Search for the cell housing the specified text and yield its [X, Y] center coordinate. 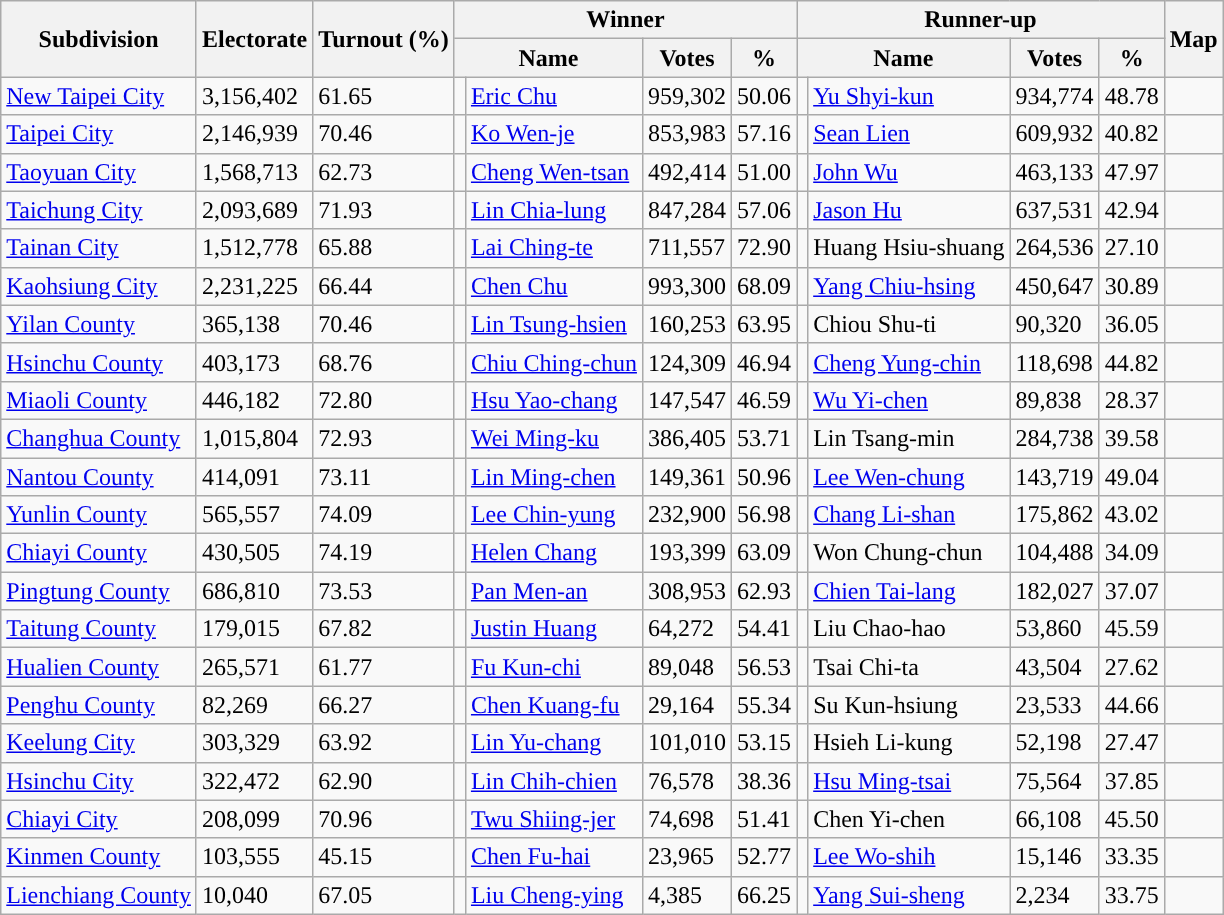
28.37 [1132, 400]
Tsai Chi-ta [909, 667]
51.41 [764, 819]
179,015 [254, 629]
Runner-up [981, 20]
63.92 [384, 743]
72.93 [384, 438]
Pan Men-an [554, 591]
45.15 [384, 857]
322,472 [254, 781]
73.53 [384, 591]
33.75 [1132, 895]
365,138 [254, 324]
3,156,402 [254, 96]
284,738 [1054, 438]
Chen Fu-hai [554, 857]
44.82 [1132, 362]
Lin Tsung-hsien [554, 324]
67.82 [384, 629]
Lee Chin-yung [554, 515]
232,900 [686, 515]
182,027 [1054, 591]
386,405 [686, 438]
492,414 [686, 172]
Taoyuan City [99, 172]
62.93 [764, 591]
54.41 [764, 629]
75,564 [1054, 781]
Yunlin County [99, 515]
Changhua County [99, 438]
66,108 [1054, 819]
27.62 [1132, 667]
Nantou County [99, 477]
403,173 [254, 362]
1,015,804 [254, 438]
61.65 [384, 96]
637,531 [1054, 210]
Justin Huang [554, 629]
101,010 [686, 743]
2,146,939 [254, 134]
Winner [625, 20]
208,099 [254, 819]
Sean Lien [909, 134]
72.80 [384, 400]
Liu Cheng-ying [554, 895]
993,300 [686, 286]
47.97 [1132, 172]
23,533 [1054, 705]
2,234 [1054, 895]
57.16 [764, 134]
Chen Yi-chen [909, 819]
34.09 [1132, 553]
430,505 [254, 553]
Fu Kun-chi [554, 667]
36.05 [1132, 324]
Chiayi City [99, 819]
10,040 [254, 895]
74.09 [384, 515]
73.11 [384, 477]
686,810 [254, 591]
Turnout (%) [384, 39]
Su Kun-hsiung [909, 705]
50.96 [764, 477]
33.35 [1132, 857]
49.04 [1132, 477]
308,953 [686, 591]
143,719 [1054, 477]
Hsinchu County [99, 362]
Liu Chao-hao [909, 629]
Taipei City [99, 134]
Chiayi County [99, 553]
82,269 [254, 705]
56.98 [764, 515]
Wei Ming-ku [554, 438]
52,198 [1054, 743]
52.77 [764, 857]
89,838 [1054, 400]
Cheng Wen-tsan [554, 172]
Chien Tai-lang [909, 591]
Eric Chu [554, 96]
Taitung County [99, 629]
Kaohsiung City [99, 286]
61.77 [384, 667]
Penghu County [99, 705]
57.06 [764, 210]
66.44 [384, 286]
72.90 [764, 248]
66.25 [764, 895]
463,133 [1054, 172]
264,536 [1054, 248]
149,361 [686, 477]
2,093,689 [254, 210]
37.85 [1132, 781]
Hsu Yao-chang [554, 400]
40.82 [1132, 134]
27.47 [1132, 743]
193,399 [686, 553]
Lin Chih-chien [554, 781]
New Taipei City [99, 96]
Chen Kuang-fu [554, 705]
Kinmen County [99, 857]
65.88 [384, 248]
45.50 [1132, 819]
48.78 [1132, 96]
Electorate [254, 39]
4,385 [686, 895]
Lienchiang County [99, 895]
46.59 [764, 400]
70.96 [384, 819]
446,182 [254, 400]
51.00 [764, 172]
Yang Sui-sheng [909, 895]
46.94 [764, 362]
1,568,713 [254, 172]
Wu Yi-chen [909, 400]
Lin Ming-chen [554, 477]
23,965 [686, 857]
67.05 [384, 895]
66.27 [384, 705]
Lin Tsang-min [909, 438]
Cheng Yung-chin [909, 362]
414,091 [254, 477]
Twu Shiing-jer [554, 819]
37.07 [1132, 591]
Ko Wen-je [554, 134]
118,698 [1054, 362]
175,862 [1054, 515]
27.10 [1132, 248]
Hsu Ming-tsai [909, 781]
38.36 [764, 781]
53,860 [1054, 629]
160,253 [686, 324]
303,329 [254, 743]
Map [1194, 39]
265,571 [254, 667]
Yilan County [99, 324]
124,309 [686, 362]
63.95 [764, 324]
43.02 [1132, 515]
64,272 [686, 629]
Tainan City [99, 248]
74,698 [686, 819]
76,578 [686, 781]
50.06 [764, 96]
959,302 [686, 96]
62.90 [384, 781]
53.15 [764, 743]
Lee Wo-shih [909, 857]
Chen Chu [554, 286]
Lin Yu-chang [554, 743]
Hualien County [99, 667]
Huang Hsiu-shuang [909, 248]
147,547 [686, 400]
56.53 [764, 667]
Taichung City [99, 210]
Chiou Shu-ti [909, 324]
711,557 [686, 248]
Hsinchu City [99, 781]
55.34 [764, 705]
Miaoli County [99, 400]
853,983 [686, 134]
Keelung City [99, 743]
Pingtung County [99, 591]
Yu Shyi-kun [909, 96]
1,512,778 [254, 248]
68.76 [384, 362]
Lin Chia-lung [554, 210]
90,320 [1054, 324]
74.19 [384, 553]
45.59 [1132, 629]
Yang Chiu-hsing [909, 286]
104,488 [1054, 553]
609,932 [1054, 134]
15,146 [1054, 857]
103,555 [254, 857]
71.93 [384, 210]
Subdivision [99, 39]
62.73 [384, 172]
Chang Li-shan [909, 515]
29,164 [686, 705]
63.09 [764, 553]
30.89 [1132, 286]
Helen Chang [554, 553]
53.71 [764, 438]
39.58 [1132, 438]
Chiu Ching-chun [554, 362]
68.09 [764, 286]
Jason Hu [909, 210]
Lai Ching-te [554, 248]
934,774 [1054, 96]
44.66 [1132, 705]
John Wu [909, 172]
450,647 [1054, 286]
2,231,225 [254, 286]
Hsieh Li-kung [909, 743]
847,284 [686, 210]
Lee Wen-chung [909, 477]
42.94 [1132, 210]
Won Chung-chun [909, 553]
43,504 [1054, 667]
565,557 [254, 515]
89,048 [686, 667]
